Provide the [X, Y] coordinate of the cell's center where the given text is located.  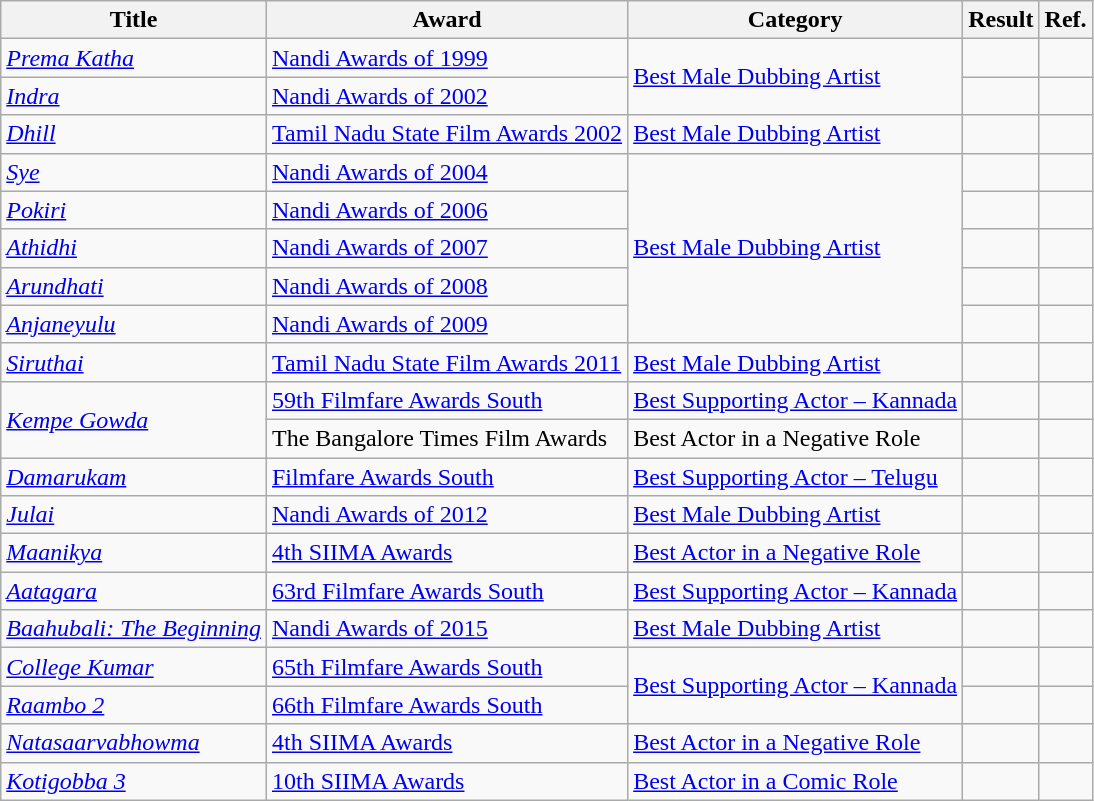
Pokiri [134, 210]
Nandi Awards of 2008 [446, 286]
Indra [134, 96]
Nandi Awards of 2015 [446, 629]
Best Supporting Actor – Telugu [796, 477]
Ref. [1066, 20]
Best Actor in a Comic Role [796, 781]
Result [1001, 20]
66th Filmfare Awards South [446, 705]
Nandi Awards of 2007 [446, 248]
Natasaarvabhowma [134, 743]
Athidhi [134, 248]
Sye [134, 172]
Prema Katha [134, 58]
63rd Filmfare Awards South [446, 591]
Tamil Nadu State Film Awards 2011 [446, 362]
Damarukam [134, 477]
Baahubali: The Beginning [134, 629]
Nandi Awards of 2012 [446, 515]
59th Filmfare Awards South [446, 400]
Nandi Awards of 2009 [446, 324]
Title [134, 20]
Aatagara [134, 591]
Julai [134, 515]
Award [446, 20]
Tamil Nadu State Film Awards 2002 [446, 134]
10th SIIMA Awards [446, 781]
Nandi Awards of 2006 [446, 210]
Nandi Awards of 2002 [446, 96]
Category [796, 20]
Maanikya [134, 553]
Filmfare Awards South [446, 477]
College Kumar [134, 667]
Kotigobba 3 [134, 781]
Siruthai [134, 362]
Nandi Awards of 1999 [446, 58]
65th Filmfare Awards South [446, 667]
Raambo 2 [134, 705]
Anjaneyulu [134, 324]
Nandi Awards of 2004 [446, 172]
Arundhati [134, 286]
The Bangalore Times Film Awards [446, 438]
Kempe Gowda [134, 419]
Dhill [134, 134]
